Identify which cell holds the provided text, then report its (x, y) central coordinate. 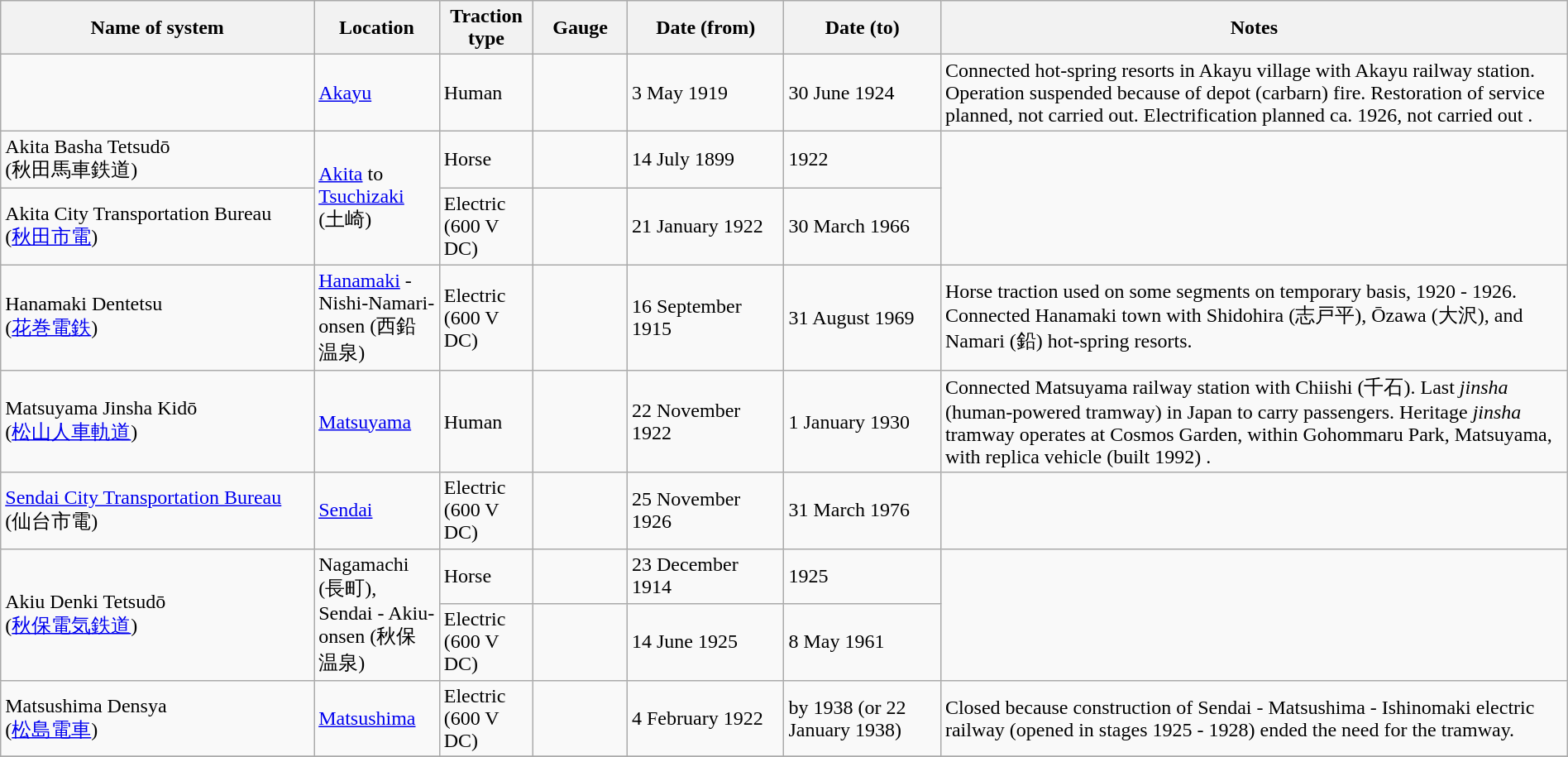
Akiu Denki Tetsudō(秋保電気鉄道) (157, 615)
by 1938 (or 22 January 1938) (862, 719)
Notes (1254, 28)
30 June 1924 (862, 93)
16 September 1915 (705, 318)
Gauge (581, 28)
14 July 1899 (705, 160)
21 January 1922 (705, 226)
Matsushima (377, 719)
Sendai City Transportation Bureau(仙台市電) (157, 510)
Location (377, 28)
Nagamachi (長町), Sendai - Akiu-onsen (秋保温泉) (377, 615)
Name of system (157, 28)
Matsuyama Jinsha Kidō(松山人車軌道) (157, 422)
Closed because construction of Sendai - Matsushima - Ishinomaki electric railway (opened in stages 1925 - 1928) ended the need for the tramway. (1254, 719)
23 December 1914 (705, 576)
Akita Basha Tetsudō(秋田馬車鉄道) (157, 160)
31 March 1976 (862, 510)
1925 (862, 576)
Date (from) (705, 28)
31 August 1969 (862, 318)
Matsushima Densya(松島電車) (157, 719)
3 May 1919 (705, 93)
22 November 1922 (705, 422)
Sendai (377, 510)
25 November 1926 (705, 510)
Date (to) (862, 28)
Matsuyama (377, 422)
Akita to Tsuchizaki (土崎) (377, 198)
Akayu (377, 93)
4 February 1922 (705, 719)
1 January 1930 (862, 422)
Hanamaki - Nishi-Namari-onsen (西鉛温泉) (377, 318)
Akita City Transportation Bureau(秋田市電) (157, 226)
Hanamaki Dentetsu(花巻電鉄) (157, 318)
Tractiontype (486, 28)
1922 (862, 160)
30 March 1966 (862, 226)
14 June 1925 (705, 642)
8 May 1961 (862, 642)
